Extract the [X, Y] coordinate from the center of the cell holding the provided text.  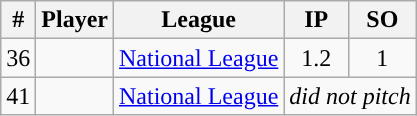
IP [316, 20]
League [199, 20]
Player [75, 20]
1 [382, 58]
41 [18, 96]
36 [18, 58]
1.2 [316, 58]
# [18, 20]
did not pitch [350, 96]
SO [382, 20]
